Detect which cell encompasses the target text, then output its [X, Y] center coordinate. 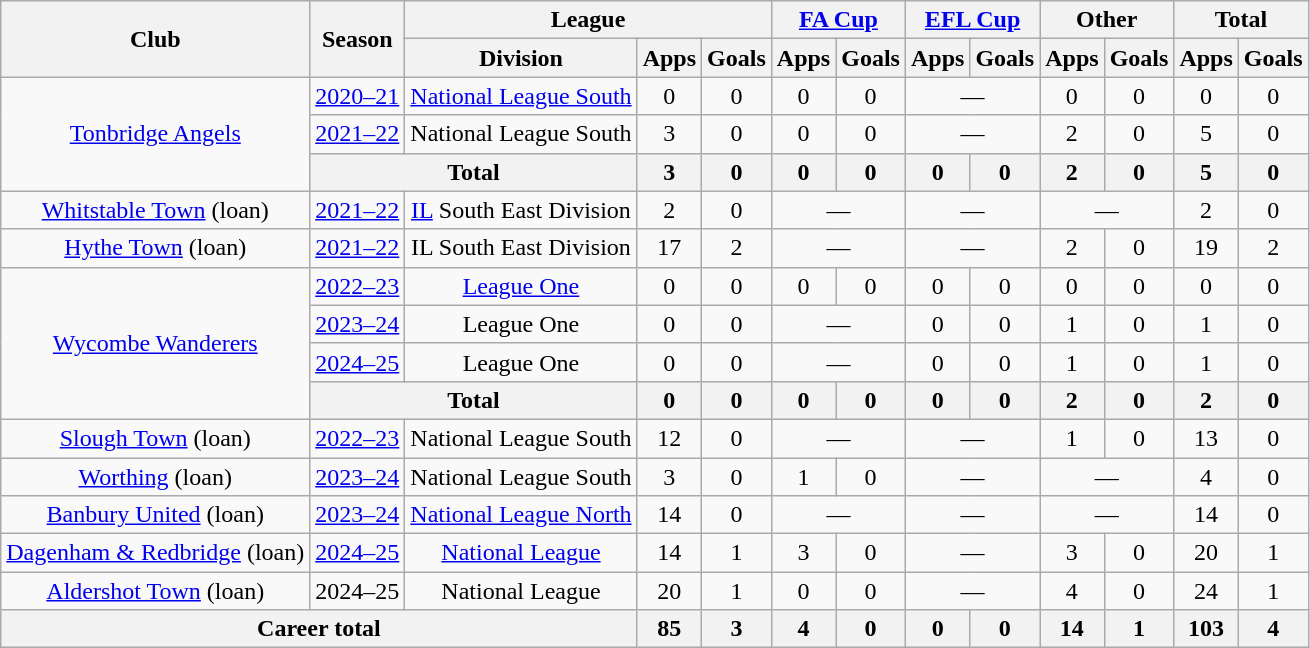
Aldershot Town (loan) [156, 591]
National League North [521, 515]
2020–21 [358, 96]
13 [1206, 438]
103 [1206, 629]
Banbury United (loan) [156, 515]
Whitstable Town (loan) [156, 210]
Dagenham & Redbridge (loan) [156, 553]
FA Cup [838, 20]
Wycombe Wanderers [156, 343]
Slough Town (loan) [156, 438]
Division [521, 58]
Club [156, 39]
Worthing (loan) [156, 477]
Career total [319, 629]
19 [1206, 248]
Season [358, 39]
Tonbridge Angels [156, 134]
Hythe Town (loan) [156, 248]
24 [1206, 591]
17 [669, 248]
League [588, 20]
85 [669, 629]
EFL Cup [972, 20]
12 [669, 438]
Other [1107, 20]
